Determine the (x, y) coordinate at the center of the cell enclosing the given text.  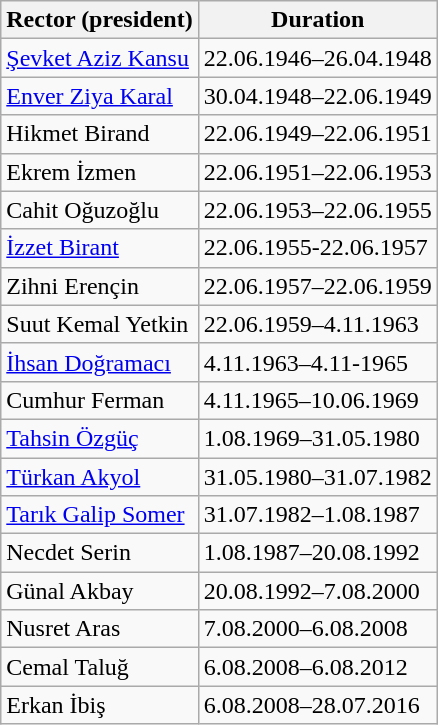
22.06.1949–22.06.1951 (318, 134)
Türkan Akyol (100, 477)
4.11.1965–10.06.1969 (318, 400)
Hikmet Birand (100, 134)
Necdet Serin (100, 553)
30.04.1948–22.06.1949 (318, 96)
22.06.1955-22.06.1957 (318, 248)
Şevket Aziz Kansu (100, 58)
Nusret Aras (100, 629)
1.08.1969–31.05.1980 (318, 438)
1.08.1987–20.08.1992 (318, 553)
Cahit Oğuzoğlu (100, 210)
Erkan İbiş (100, 705)
22.06.1959–4.11.1963 (318, 324)
6.08.2008–28.07.2016 (318, 705)
Enver Ziya Karal (100, 96)
22.06.1951–22.06.1953 (318, 172)
Tarık Galip Somer (100, 515)
İzzet Birant (100, 248)
4.11.1963–4.11-1965 (318, 362)
31.05.1980–31.07.1982 (318, 477)
Tahsin Özgüç (100, 438)
İhsan Doğramacı (100, 362)
Ekrem İzmen (100, 172)
7.08.2000–6.08.2008 (318, 629)
6.08.2008–6.08.2012 (318, 667)
31.07.1982–1.08.1987 (318, 515)
20.08.1992–7.08.2000 (318, 591)
22.06.1957–22.06.1959 (318, 286)
Zihni Erençin (100, 286)
Cemal Taluğ (100, 667)
22.06.1946–26.04.1948 (318, 58)
Duration (318, 20)
Cumhur Ferman (100, 400)
Suut Kemal Yetkin (100, 324)
22.06.1953–22.06.1955 (318, 210)
Rector (president) (100, 20)
Günal Akbay (100, 591)
